Scan for the cell matching the given text and deliver its (x, y) coordinate at center. 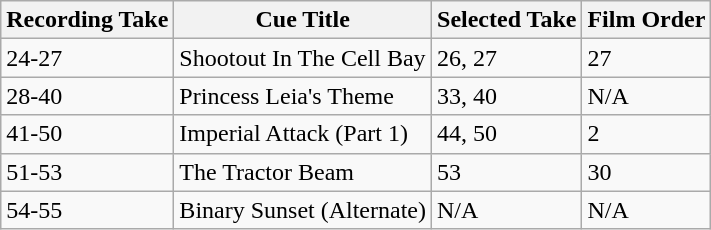
41-50 (88, 134)
54-55 (88, 210)
Imperial Attack (Part 1) (303, 134)
Cue Title (303, 20)
27 (646, 58)
51-53 (88, 172)
Princess Leia's Theme (303, 96)
26, 27 (507, 58)
24-27 (88, 58)
33, 40 (507, 96)
Film Order (646, 20)
30 (646, 172)
Selected Take (507, 20)
28-40 (88, 96)
Shootout In The Cell Bay (303, 58)
Binary Sunset (Alternate) (303, 210)
The Tractor Beam (303, 172)
53 (507, 172)
44, 50 (507, 134)
2 (646, 134)
Recording Take (88, 20)
